Return the (X, Y) coordinate for the center point of the cell that contains the specified text.  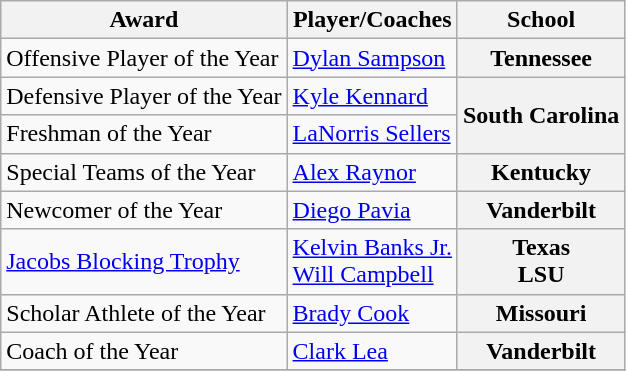
Clark Lea (372, 351)
Tennessee (540, 58)
Player/Coaches (372, 20)
Diego Pavia (372, 210)
Defensive Player of the Year (144, 96)
Freshman of the Year (144, 134)
TexasLSU (540, 262)
LaNorris Sellers (372, 134)
Kyle Kennard (372, 96)
Kentucky (540, 172)
Award (144, 20)
South Carolina (540, 115)
Kelvin Banks Jr.Will Campbell (372, 262)
Alex Raynor (372, 172)
Dylan Sampson (372, 58)
Newcomer of the Year (144, 210)
Coach of the Year (144, 351)
Special Teams of the Year (144, 172)
Jacobs Blocking Trophy (144, 262)
Scholar Athlete of the Year (144, 313)
Brady Cook (372, 313)
School (540, 20)
Missouri (540, 313)
Offensive Player of the Year (144, 58)
